Return [x, y] of the center of cell containing provided text 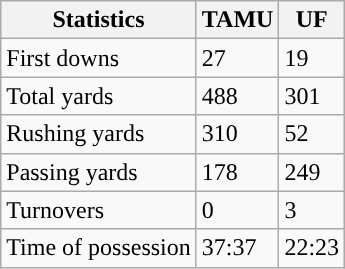
Time of possession [99, 248]
Total yards [99, 96]
Statistics [99, 20]
Turnovers [99, 210]
27 [238, 58]
3 [312, 210]
301 [312, 96]
TAMU [238, 20]
Passing yards [99, 172]
488 [238, 96]
178 [238, 172]
22:23 [312, 248]
37:37 [238, 248]
249 [312, 172]
First downs [99, 58]
19 [312, 58]
Rushing yards [99, 134]
UF [312, 20]
0 [238, 210]
52 [312, 134]
310 [238, 134]
